Search for the cell housing the specified text and yield its [X, Y] center coordinate. 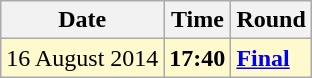
Date [82, 20]
16 August 2014 [82, 58]
Time [198, 20]
17:40 [198, 58]
Final [271, 58]
Round [271, 20]
